Determine the (X, Y) coordinate at the center of the cell enclosing the given text.  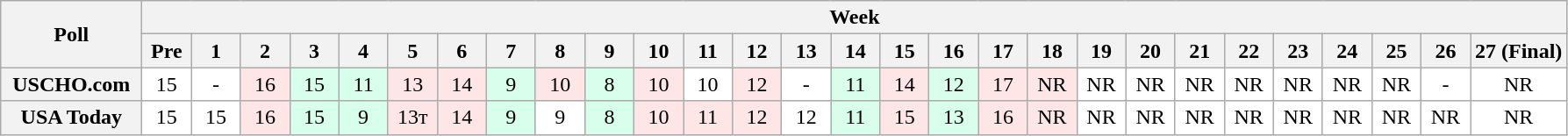
Pre (167, 51)
4 (363, 51)
USA Today (72, 118)
27 (Final) (1519, 51)
Poll (72, 34)
21 (1199, 51)
1 (216, 51)
3 (314, 51)
23 (1298, 51)
USCHO.com (72, 84)
22 (1249, 51)
26 (1445, 51)
2 (265, 51)
Week (855, 18)
18 (1052, 51)
6 (462, 51)
13т (412, 118)
19 (1101, 51)
7 (511, 51)
20 (1150, 51)
25 (1396, 51)
24 (1347, 51)
5 (412, 51)
